Return (x, y) of the center of cell containing provided text 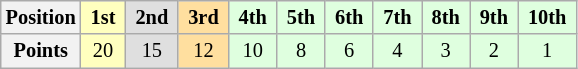
20 (104, 51)
8th (446, 17)
3 (446, 51)
10th (547, 17)
15 (152, 51)
2 (494, 51)
5th (301, 17)
10 (253, 51)
6 (349, 51)
8 (301, 51)
Points (41, 51)
12 (203, 51)
1 (547, 51)
3rd (203, 17)
Position (41, 17)
4th (253, 17)
7th (397, 17)
1st (104, 17)
4 (397, 51)
2nd (152, 17)
6th (349, 17)
9th (494, 17)
